Identify which cell holds the provided text, then report its [X, Y] central coordinate. 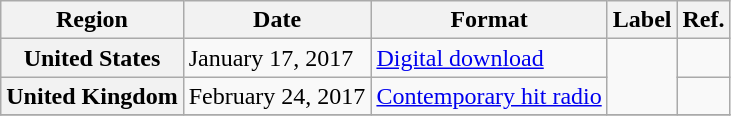
Ref. [704, 20]
Date [277, 20]
United Kingdom [92, 96]
Region [92, 20]
Format [489, 20]
United States [92, 58]
February 24, 2017 [277, 96]
January 17, 2017 [277, 58]
Contemporary hit radio [489, 96]
Label [642, 20]
Digital download [489, 58]
